Locate the cell with the specified text and output its [x, y] center coordinate. 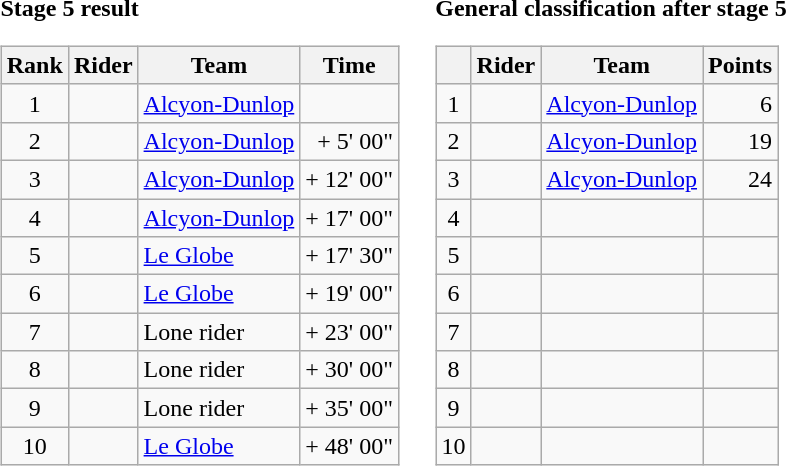
+ 35' 00" [350, 408]
Rank [34, 65]
24 [740, 179]
+ 12' 00" [350, 179]
+ 5' 00" [350, 141]
+ 17' 00" [350, 217]
+ 30' 00" [350, 370]
Points [740, 65]
Time [350, 65]
19 [740, 141]
+ 23' 00" [350, 332]
+ 48' 00" [350, 446]
+ 17' 30" [350, 256]
+ 19' 00" [350, 294]
